Provide the [X, Y] coordinate of the cell's center where the given text is located.  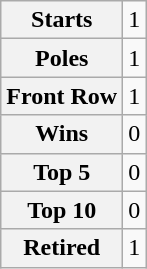
Front Row [62, 96]
Top 10 [62, 210]
Retired [62, 248]
Top 5 [62, 172]
Poles [62, 58]
Wins [62, 134]
Starts [62, 20]
